Locate the cell with the specified text and output its [X, Y] center coordinate. 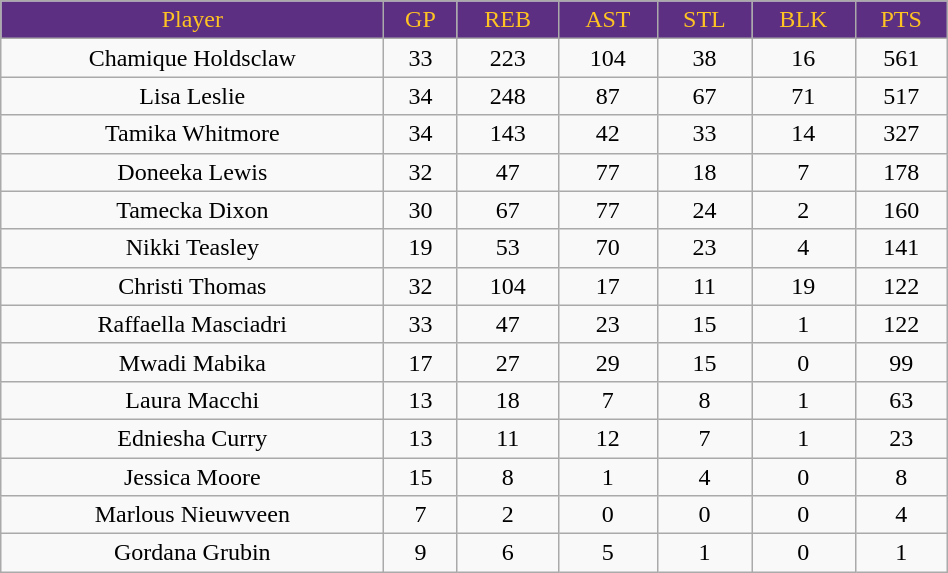
160 [901, 210]
9 [420, 553]
143 [508, 134]
53 [508, 248]
27 [508, 362]
Christi Thomas [192, 286]
16 [804, 58]
Lisa Leslie [192, 96]
Edniesha Curry [192, 438]
38 [704, 58]
63 [901, 400]
Mwadi Mabika [192, 362]
6 [508, 553]
Nikki Teasley [192, 248]
Tamecka Dixon [192, 210]
5 [608, 553]
517 [901, 96]
561 [901, 58]
BLK [804, 20]
Tamika Whitmore [192, 134]
87 [608, 96]
PTS [901, 20]
327 [901, 134]
Player [192, 20]
Marlous Nieuwveen [192, 515]
STL [704, 20]
30 [420, 210]
248 [508, 96]
Laura Macchi [192, 400]
141 [901, 248]
223 [508, 58]
178 [901, 172]
AST [608, 20]
70 [608, 248]
REB [508, 20]
Jessica Moore [192, 477]
14 [804, 134]
42 [608, 134]
Gordana Grubin [192, 553]
71 [804, 96]
29 [608, 362]
GP [420, 20]
Raffaella Masciadri [192, 324]
12 [608, 438]
Chamique Holdsclaw [192, 58]
Doneeka Lewis [192, 172]
24 [704, 210]
99 [901, 362]
